Detect which cell encompasses the target text, then output its [X, Y] center coordinate. 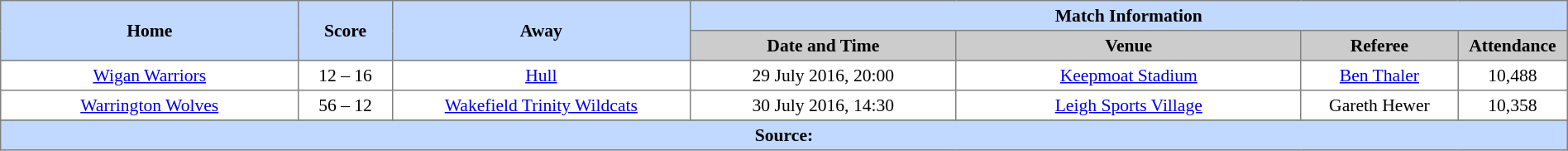
10,488 [1513, 75]
29 July 2016, 20:00 [823, 75]
Ben Thaler [1379, 75]
12 – 16 [346, 75]
30 July 2016, 14:30 [823, 105]
Away [541, 31]
Gareth Hewer [1379, 105]
Score [346, 31]
Wakefield Trinity Wildcats [541, 105]
Attendance [1513, 46]
56 – 12 [346, 105]
Venue [1128, 46]
Warrington Wolves [150, 105]
Hull [541, 75]
Wigan Warriors [150, 75]
10,358 [1513, 105]
Referee [1379, 46]
Leigh Sports Village [1128, 105]
Date and Time [823, 46]
Source: [784, 135]
Match Information [1128, 16]
Keepmoat Stadium [1128, 75]
Home [150, 31]
